Capture the cell that displays the provided text and extract its (x, y) central coordinate. 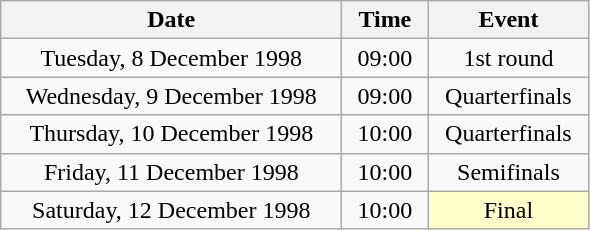
Date (172, 20)
Saturday, 12 December 1998 (172, 210)
Tuesday, 8 December 1998 (172, 58)
Time (385, 20)
Friday, 11 December 1998 (172, 172)
1st round (508, 58)
Thursday, 10 December 1998 (172, 134)
Event (508, 20)
Semifinals (508, 172)
Wednesday, 9 December 1998 (172, 96)
Final (508, 210)
